Output the [x, y] coordinate of the center of the cell containing the given text.  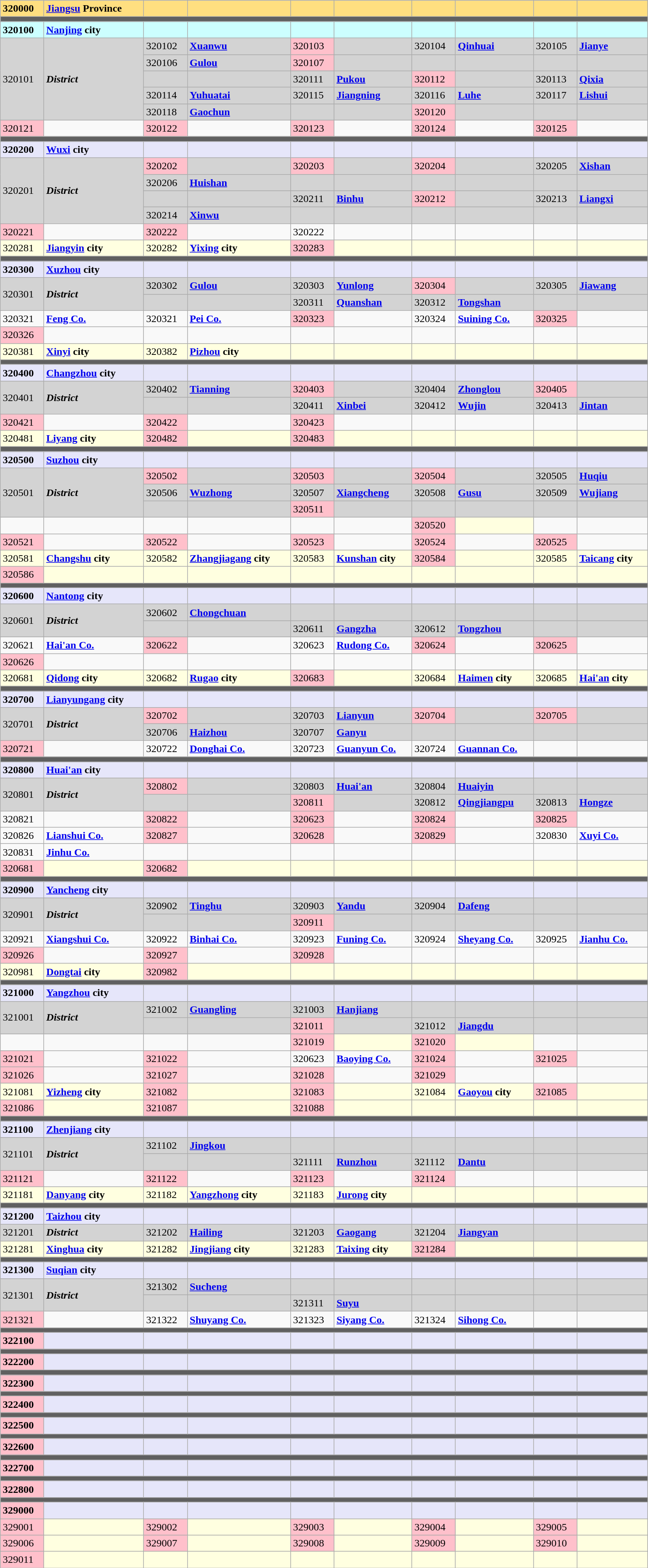
320520 [434, 525]
Guangling [239, 1009]
320203 [313, 166]
320911 [313, 923]
Binhu [373, 199]
321021 [22, 1059]
320928 [313, 955]
320507 [313, 493]
320401 [22, 397]
320323 [313, 319]
320703 [313, 716]
321121 [22, 1179]
320483 [313, 439]
320324 [434, 319]
321282 [166, 1249]
Gaochun [239, 112]
320621 [22, 645]
321029 [434, 1075]
320404 [434, 389]
320813 [556, 803]
320628 [313, 835]
320123 [313, 128]
320125 [556, 128]
Binhai Co. [239, 939]
Sucheng [239, 1287]
Chongchuan [239, 612]
320281 [22, 248]
Lianshui Co. [94, 835]
Haimen city [494, 678]
Yizheng city [94, 1091]
320801 [22, 794]
322500 [22, 1426]
320121 [22, 128]
321000 [22, 993]
320102 [166, 46]
Hailing [239, 1233]
321283 [313, 1249]
Tianning [239, 389]
320508 [434, 493]
320685 [556, 678]
Xuanwu [239, 46]
Quanshan [373, 302]
Nantong city [94, 596]
Xinbei [373, 405]
320583 [313, 558]
320704 [434, 716]
320824 [434, 819]
Rudong Co. [373, 645]
321081 [22, 1091]
Jingjiang city [239, 1249]
320522 [166, 542]
Runzhou [373, 1162]
320900 [22, 890]
321123 [313, 1179]
Rugao city [239, 678]
321100 [22, 1129]
Taizhou city [94, 1216]
320421 [22, 422]
320724 [434, 749]
329003 [313, 1527]
329008 [313, 1543]
329006 [22, 1543]
320204 [434, 166]
321002 [166, 1009]
320106 [166, 63]
321122 [166, 1179]
321202 [166, 1233]
329007 [166, 1543]
321026 [22, 1075]
Jiangyan [494, 1233]
Xiangshui Co. [94, 939]
Zhenjiang city [94, 1129]
322800 [22, 1489]
321203 [313, 1233]
Yangzhou city [94, 993]
321284 [434, 1249]
Yuhuatai [239, 95]
329011 [22, 1560]
Xinyi city [94, 351]
Sheyang Co. [494, 939]
321323 [313, 1319]
320300 [22, 269]
329002 [166, 1527]
321003 [313, 1009]
Dongtai city [94, 972]
320325 [556, 319]
320221 [22, 232]
Suzhou city [94, 460]
320500 [22, 460]
320413 [556, 405]
320403 [313, 389]
Shuyang Co. [239, 1319]
320103 [313, 46]
Taixing city [373, 1249]
321024 [434, 1059]
Jiangning [373, 95]
321087 [166, 1108]
320212 [434, 199]
Yandu [373, 906]
329000 [22, 1510]
320115 [313, 95]
Danyang city [94, 1195]
320601 [22, 620]
320923 [313, 939]
Wujiang [612, 493]
Suining Co. [494, 319]
321183 [313, 1195]
321088 [313, 1108]
321322 [166, 1319]
Jinhu Co. [94, 852]
Tongshan [494, 302]
Pei Co. [239, 319]
320105 [556, 46]
321181 [22, 1195]
320925 [556, 939]
321124 [434, 1179]
321028 [313, 1075]
Changzhou city [94, 373]
320506 [166, 493]
Jiangdu [494, 1026]
Kunshan city [373, 558]
321025 [556, 1059]
Hai'an Co. [94, 645]
320705 [556, 716]
320586 [22, 575]
Yancheng city [94, 890]
322700 [22, 1468]
Xishan [612, 166]
320701 [22, 724]
320981 [22, 972]
320124 [434, 128]
320830 [556, 835]
320381 [22, 351]
320423 [313, 422]
Gaoyou city [494, 1091]
321101 [22, 1154]
Tongzhou [494, 629]
320625 [556, 645]
320612 [434, 629]
Qixia [612, 79]
321204 [434, 1233]
320624 [434, 645]
320521 [22, 542]
329010 [556, 1543]
320812 [434, 803]
320584 [434, 558]
321083 [313, 1091]
321200 [22, 1216]
Sihong Co. [494, 1319]
320118 [166, 112]
Gaogang [373, 1233]
320827 [166, 835]
Tinghu [239, 906]
320523 [313, 542]
320305 [556, 286]
320683 [313, 678]
321082 [166, 1091]
Zhangjiagang city [239, 558]
320311 [313, 302]
320707 [313, 732]
321301 [22, 1295]
321201 [22, 1233]
Baoying Co. [373, 1059]
320205 [556, 166]
Jianye [612, 46]
320117 [556, 95]
320803 [313, 786]
320201 [22, 190]
320822 [166, 819]
Xuyi Co. [612, 835]
320611 [313, 629]
Huishan [239, 183]
320902 [166, 906]
320211 [313, 199]
Jiangsu Province [94, 9]
320626 [22, 662]
321012 [434, 1026]
320113 [556, 79]
Huqiu [612, 476]
322400 [22, 1404]
329001 [22, 1527]
Taicang city [612, 558]
320927 [166, 955]
320213 [556, 199]
320482 [166, 439]
320904 [434, 906]
Wujin [494, 405]
321112 [434, 1162]
320721 [22, 749]
320700 [22, 699]
320101 [22, 79]
Hanjiang [373, 1009]
320525 [556, 542]
321102 [166, 1146]
Siyang Co. [373, 1319]
320301 [22, 294]
321086 [22, 1108]
Dantu [494, 1162]
Xuzhou city [94, 269]
320206 [166, 183]
320283 [313, 248]
320114 [166, 95]
Yangzhong city [239, 1195]
320684 [434, 678]
320122 [166, 128]
Yunlong [373, 286]
320302 [166, 286]
320511 [313, 509]
322200 [22, 1362]
320503 [313, 476]
Jurong city [373, 1195]
320901 [22, 914]
Xinghua city [94, 1249]
Suyu [373, 1303]
320821 [22, 819]
320722 [166, 749]
320804 [434, 786]
320282 [166, 248]
329009 [434, 1543]
Lianyun [373, 716]
Yixing city [239, 248]
320116 [434, 95]
320100 [22, 30]
320501 [22, 493]
321027 [166, 1075]
Guanyun Co. [373, 749]
320120 [434, 112]
320412 [434, 405]
320825 [556, 819]
320505 [556, 476]
321084 [434, 1091]
320706 [166, 732]
320702 [166, 716]
Liyang city [94, 439]
Guannan Co. [494, 749]
Dafeng [494, 906]
329004 [434, 1527]
321302 [166, 1287]
320524 [434, 542]
Jintan [612, 405]
320600 [22, 596]
Wuzhong [239, 493]
Gusu [494, 493]
322100 [22, 1340]
Jiawang [612, 286]
Hongze [612, 803]
320509 [556, 493]
320924 [434, 939]
320581 [22, 558]
320312 [434, 302]
320304 [434, 286]
320602 [166, 612]
320502 [166, 476]
320481 [22, 439]
320811 [313, 803]
321022 [166, 1059]
Qinhuai [494, 46]
329005 [556, 1527]
320000 [22, 9]
320622 [166, 645]
320921 [22, 939]
320405 [556, 389]
320723 [313, 749]
321324 [434, 1319]
321281 [22, 1249]
Nanjing city [94, 30]
321011 [313, 1026]
320582 [166, 558]
320802 [166, 786]
Jianhu Co. [612, 939]
320111 [313, 79]
321182 [166, 1195]
Xiangcheng [373, 493]
Qingjiangpu [494, 803]
321085 [556, 1091]
320922 [166, 939]
Hai'an city [612, 678]
Huai'an city [94, 770]
320826 [22, 835]
Haizhou [239, 732]
Huaiyin [494, 786]
320982 [166, 972]
322600 [22, 1447]
320400 [22, 373]
320402 [166, 389]
Huai'an [373, 786]
320504 [434, 476]
320202 [166, 166]
320382 [166, 351]
Feng Co. [94, 319]
321001 [22, 1018]
Funing Co. [373, 939]
320829 [434, 835]
321321 [22, 1319]
Pukou [373, 79]
Changshu city [94, 558]
320903 [313, 906]
320800 [22, 770]
320831 [22, 852]
320926 [22, 955]
Liangxi [612, 199]
320104 [434, 46]
Lishui [612, 95]
320214 [166, 215]
Xinwu [239, 215]
320326 [22, 335]
Lianyungang city [94, 699]
Jingkou [239, 1146]
Qidong city [94, 678]
320411 [313, 405]
321019 [313, 1042]
321311 [313, 1303]
320200 [22, 149]
320303 [313, 286]
Zhonglou [494, 389]
Gangzha [373, 629]
321111 [313, 1162]
Jiangyin city [94, 248]
Luhe [494, 95]
322300 [22, 1383]
321020 [434, 1042]
Suqian city [94, 1270]
Pizhou city [239, 351]
320107 [313, 63]
320112 [434, 79]
320585 [556, 558]
320422 [166, 422]
Donghai Co. [239, 749]
Wuxi city [94, 149]
321300 [22, 1270]
Ganyu [373, 732]
